Find where the given text appears and provide that cell's center as [X, Y] coordinate. 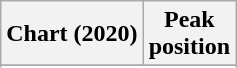
Peakposition [189, 34]
Chart (2020) [72, 34]
